Capture the cell that displays the provided text and extract its [X, Y] central coordinate. 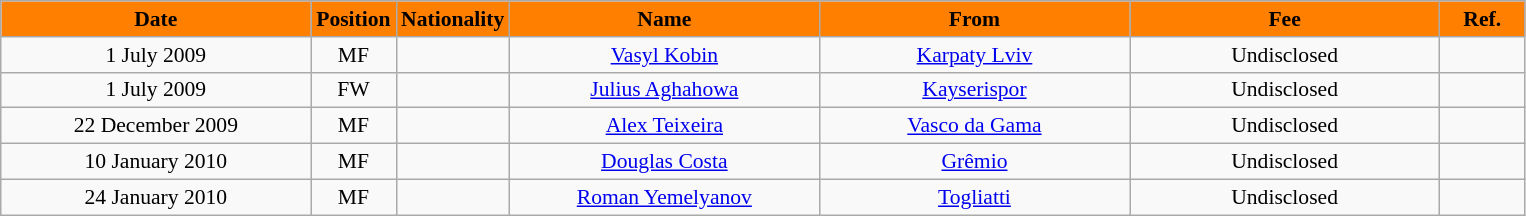
Karpaty Lviv [974, 55]
Roman Yemelyanov [664, 197]
Fee [1285, 19]
Julius Aghahowa [664, 90]
Kayserispor [974, 90]
Douglas Costa [664, 162]
Nationality [452, 19]
FW [354, 90]
Ref. [1482, 19]
22 December 2009 [156, 126]
Grêmio [974, 162]
Name [664, 19]
Date [156, 19]
Alex Teixeira [664, 126]
Togliatti [974, 197]
Position [354, 19]
Vasyl Kobin [664, 55]
24 January 2010 [156, 197]
From [974, 19]
10 January 2010 [156, 162]
Vasco da Gama [974, 126]
